Find where the given text appears and provide that cell's center as [x, y] coordinate. 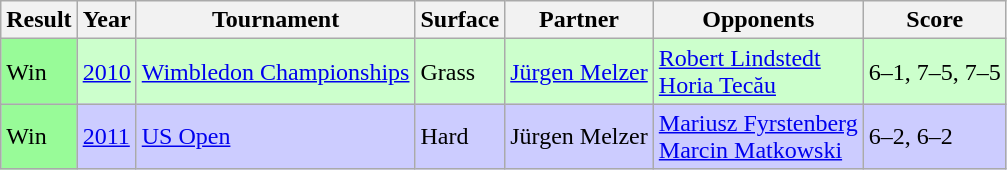
US Open [276, 136]
Robert Lindstedt Horia Tecău [758, 72]
Opponents [758, 20]
Wimbledon Championships [276, 72]
Surface [460, 20]
6–2, 6–2 [934, 136]
2011 [106, 136]
2010 [106, 72]
Result [39, 20]
Partner [580, 20]
Hard [460, 136]
6–1, 7–5, 7–5 [934, 72]
Mariusz Fyrstenberg Marcin Matkowski [758, 136]
Score [934, 20]
Tournament [276, 20]
Year [106, 20]
Grass [460, 72]
